Capture the cell that displays the provided text and extract its (x, y) central coordinate. 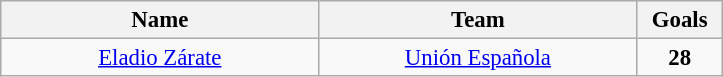
Eladio Zárate (160, 58)
Name (160, 20)
Team (478, 20)
Goals (680, 20)
28 (680, 58)
Unión Española (478, 58)
